Pinpoint the cell where the given text exists, returning its [X, Y] midpoint coordinate. 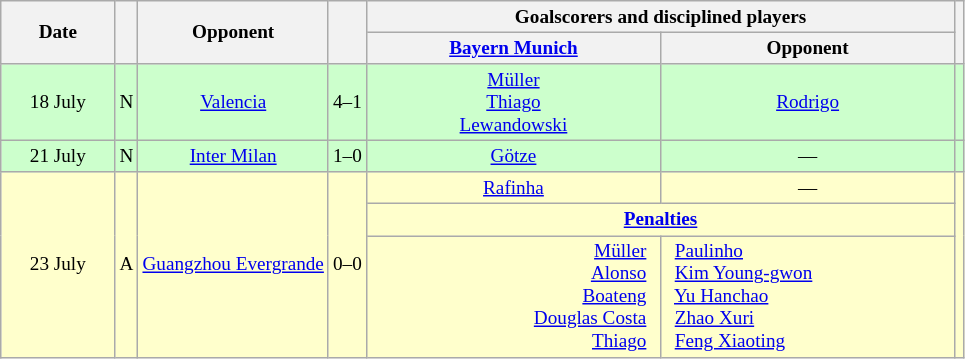
Müller Thiago Lewandowski [513, 102]
Rafinha [513, 188]
23 July [58, 264]
Penalties [660, 220]
Bayern Munich [513, 48]
Rodrigo [808, 102]
1–0 [347, 156]
A [126, 264]
Date [58, 32]
Paulinho Kim Young-gwon Yu Hanchao Zhao Xuri Feng Xiaoting [808, 296]
4–1 [347, 102]
Guangzhou Evergrande [234, 264]
Inter Milan [234, 156]
Valencia [234, 102]
Götze [513, 156]
Müller Alonso Boateng Douglas Costa Thiago [513, 296]
0–0 [347, 264]
18 July [58, 102]
Goalscorers and disciplined players [660, 17]
21 July [58, 156]
